Provide the [x, y] coordinate of the cell's center where the given text is located.  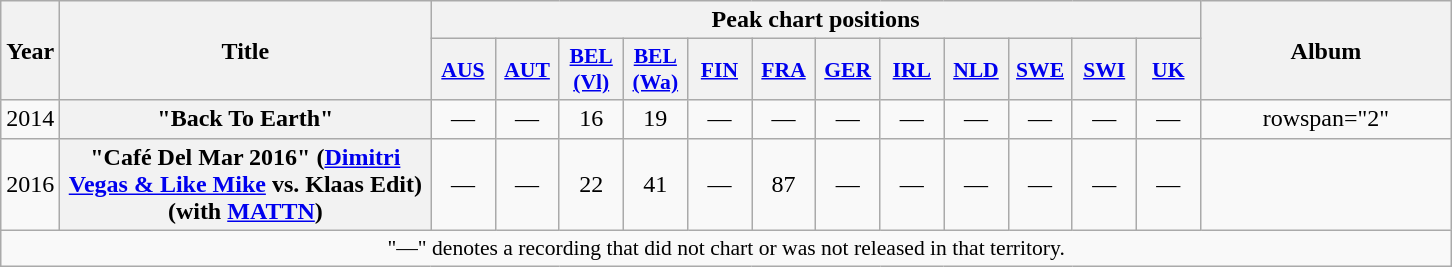
GER [848, 70]
2016 [30, 184]
"—" denotes a recording that did not chart or was not released in that territory. [726, 248]
Year [30, 50]
"Back To Earth" [246, 119]
BEL (Vl) [591, 70]
NLD [976, 70]
Album [1326, 50]
SWE [1040, 70]
87 [784, 184]
rowspan="2" [1326, 119]
2014 [30, 119]
AUS [463, 70]
"Café Del Mar 2016" (Dimitri Vegas & Like Mike vs. Klaas Edit) (with MATTN) [246, 184]
16 [591, 119]
BEL (Wa) [655, 70]
19 [655, 119]
UK [1168, 70]
FIN [719, 70]
AUT [527, 70]
41 [655, 184]
22 [591, 184]
IRL [912, 70]
Title [246, 50]
SWI [1104, 70]
Peak chart positions [816, 20]
FRA [784, 70]
